Detect which cell encompasses the target text, then output its (x, y) center coordinate. 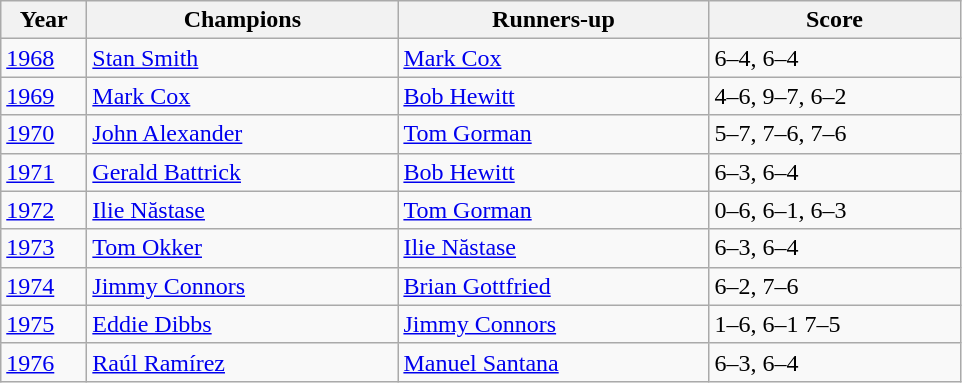
Runners-up (554, 20)
John Alexander (242, 134)
0–6, 6–1, 6–3 (834, 210)
1969 (44, 96)
Champions (242, 20)
Score (834, 20)
5–7, 7–6, 7–6 (834, 134)
4–6, 9–7, 6–2 (834, 96)
1970 (44, 134)
1973 (44, 248)
Eddie Dibbs (242, 324)
Tom Okker (242, 248)
Raúl Ramírez (242, 362)
Stan Smith (242, 58)
1–6, 6–1 7–5 (834, 324)
1974 (44, 286)
Brian Gottfried (554, 286)
1968 (44, 58)
Gerald Battrick (242, 172)
1972 (44, 210)
Year (44, 20)
6–2, 7–6 (834, 286)
6–4, 6–4 (834, 58)
Manuel Santana (554, 362)
1975 (44, 324)
1976 (44, 362)
1971 (44, 172)
